Extract the [X, Y] coordinate from the center of the cell holding the provided text.  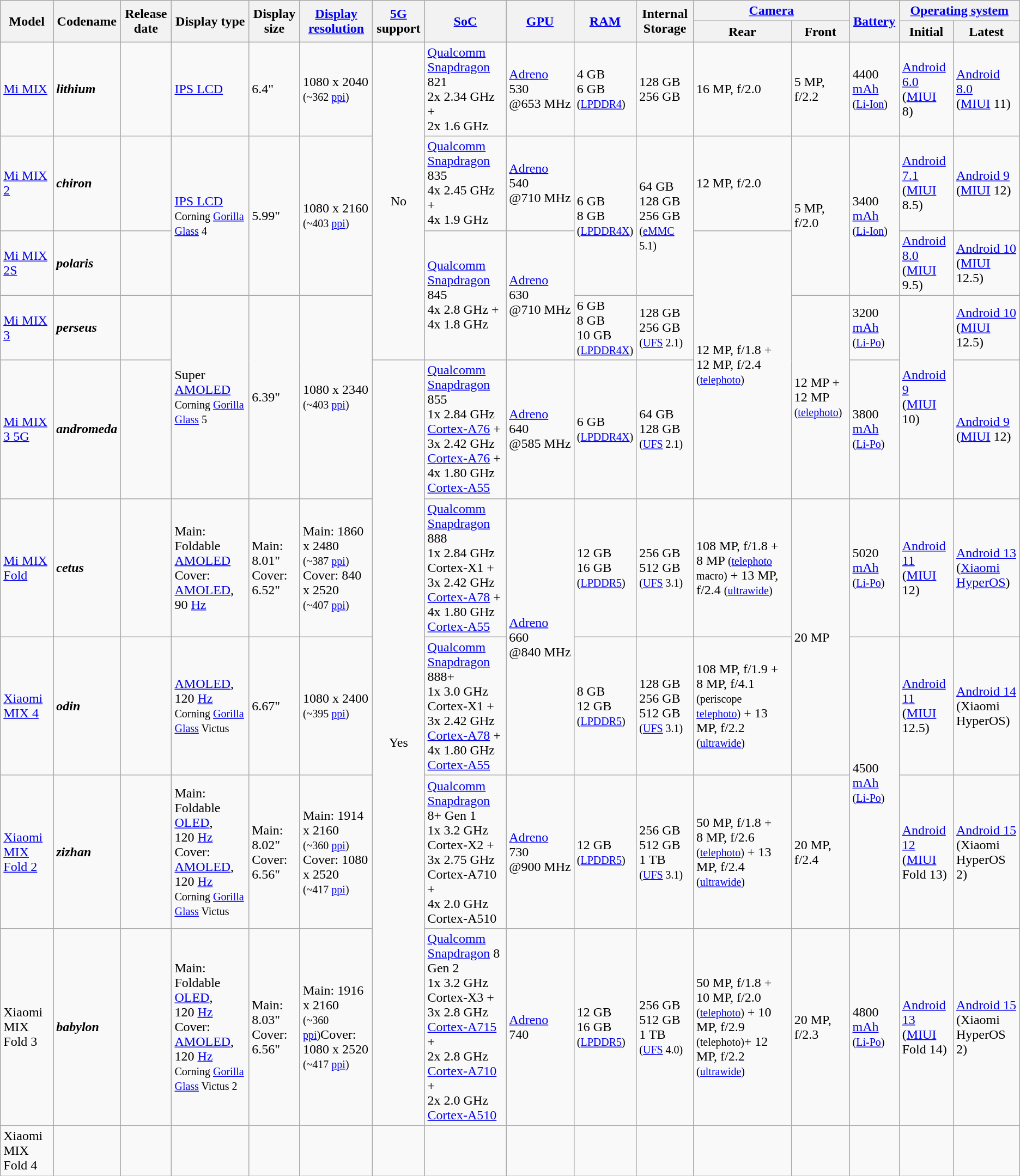
Adreno 660@840 MHz [541, 637]
Main: 1860 x 2480(~387 ppi)Cover: 840 x 2520(~407 ppi) [336, 568]
12 MP, f/1.8 +12 MP, f/2.4 (telephoto) [743, 364]
6.67" [275, 706]
Xiaomi MIX Fold 3 [27, 1027]
Android 13(Xiaomi HyperOS) [986, 568]
3400 mAh(Li-Ion) [874, 216]
cetus [87, 568]
5 MP, f/2.0 [821, 216]
108 MP, f/1.8 +8 MP (telephoto macro) + 13 MP, f/2.4 (ultrawide) [743, 568]
Adreno 530@653 MHz [541, 89]
Main: Foldable OLED, 120 HzCover: AMOLED, 120 HzCorning Gorilla Glass Victus 2 [210, 1027]
IPS LCD [210, 89]
16 MP, f/2.0 [743, 89]
64 GB128 GB(UFS 2.1) [665, 429]
20 MP [821, 637]
Android 8.0(MIUI 9.5) [926, 263]
Latest [986, 32]
Qualcomm Snapdragon 8354x 2.45 GHz +4x 1.9 GHz [465, 183]
1080 x 2160(~403 ppi) [336, 216]
1080 x 2340(~403 ppi) [336, 397]
Battery [874, 21]
50 MP, f/1.8 +10 MP, f/2.0 (telephoto) + 10 MP, f/2.9 (telephoto)+ 12 MP, f/2.2 (ultrawide) [743, 1027]
Main: Foldable OLED, 120 HzCover: AMOLED, 120 HzCorning Gorilla Glass Victus [210, 852]
Display type [210, 21]
Mi MIX Fold [27, 568]
3800 mAh(Li-Po) [874, 429]
Adreno 730@900 MHz [541, 852]
lithium [87, 89]
20 MP, f/2.3 [821, 1027]
Main: Foldable AMOLEDCover: AMOLED, 90 Hz [210, 568]
polaris [87, 263]
GPU [541, 21]
zizhan [87, 852]
4400 mAh(Li-Ion) [874, 89]
Xiaomi MIX Fold 2 [27, 852]
6 GB8 GB10 GB(LPDDR4X) [605, 328]
Android 12(MIUI Fold 13) [926, 852]
Display resolution [336, 21]
Initial [926, 32]
AMOLED, 120 HzCorning Gorilla Glass Victus [210, 706]
Main: 8.02"Cover: 6.56" [275, 852]
Mi MIX [27, 89]
Model [27, 21]
Xiaomi MIX 4 [27, 706]
4500 mAh(Li-Po) [874, 782]
Android 11(MIUI 12.5) [926, 706]
Android 13(MIUI Fold 14) [926, 1027]
Qualcomm Snapdragon 8212x 2.34 GHz +2x 1.6 GHz [465, 89]
Xiaomi MIX Fold 4 [27, 1150]
20 MP, f/2.4 [821, 852]
Mi MIX 3 5G [27, 429]
SoC [465, 21]
8 GB12 GB(LPDDR5) [605, 706]
5 MP, f/2.2 [821, 89]
4 GB6 GB(LPDDR4) [605, 89]
Mi MIX 2S [27, 263]
Display size [275, 21]
50 MP, f/1.8 +8 MP, f/2.6 (telephoto) + 13 MP, f/2.4 (ultrawide) [743, 852]
Qualcomm Snapdragon 8551x 2.84 GHz Cortex-A76 +3x 2.42 GHz Cortex-A76 +4x 1.80 GHz Cortex-A55 [465, 429]
Qualcomm Snapdragon 888+1x 3.0 GHz Cortex-X1 +3x 2.42 GHz Cortex-A78 +4x 1.80 GHz Cortex-A55 [465, 706]
Operating system [959, 11]
6 GB8 GB(LPDDR4X) [605, 216]
Codename [87, 21]
Qualcomm Snapdragon 8454x 2.8 GHz +4x 1.8 GHz [465, 295]
12 MP, f/2.0 [743, 183]
Qualcomm Snapdragon 8881x 2.84 GHz Cortex-X1 +3x 2.42 GHz Cortex-A78 +4x 1.80 GHz Cortex-A55 [465, 568]
Adreno 640@585 MHz [541, 429]
1080 x 2040(~362 ppi) [336, 89]
6.39" [275, 397]
babylon [87, 1027]
Android 7.1(MIUI 8.5) [926, 183]
No [399, 201]
6.4" [275, 89]
RAM [605, 21]
Android 14(Xiaomi HyperOS) [986, 706]
Qualcomm Snapdragon 8+ Gen 11x 3.2 GHz Cortex-X2 +3x 2.75 GHz Cortex-A710 +4x 2.0 GHz Cortex-A510 [465, 852]
Mi MIX 2 [27, 183]
chiron [87, 183]
odin [87, 706]
Main: 8.01"Cover: 6.52" [275, 568]
andromeda [87, 429]
Qualcomm Snapdragon 8 Gen 21x 3.2 GHz Cortex-X3 +3x 2.8 GHz Cortex-A715 +2x 2.8 GHz Cortex-A710 +2x 2.0 GHz Cortex-A510 [465, 1027]
Front [821, 32]
5.99" [275, 216]
3200 mAh(Li-Po) [874, 328]
108 MP, f/1.9 +8 MP, f/4.1 (periscope telephoto) + 13 MP, f/2.2 (ultrawide) [743, 706]
128 GB256 GB512 GB(UFS 3.1) [665, 706]
Camera [772, 11]
Android 6.0(MIUI 8) [926, 89]
Adreno 740 [541, 1027]
Rear [743, 32]
Internal Storage [665, 21]
Yes [399, 743]
Android 9(MIUI 10) [926, 397]
Mi MIX 3 [27, 328]
128 GB256 GB [665, 89]
64 GB128 GB256 GB(eMMC 5.1) [665, 216]
12 GB(LPDDR5) [605, 852]
256 GB512 GB1 TB(UFS 4.0) [665, 1027]
1080 x 2400(~395 ppi) [336, 706]
perseus [87, 328]
5020 mAh(Li-Po) [874, 568]
Adreno 540@710 MHz [541, 183]
256 GB512 GB(UFS 3.1) [665, 568]
128 GB256 GB(UFS 2.1) [665, 328]
5G support [399, 21]
Super AMOLEDCorning Gorilla Glass 5 [210, 397]
Android 11(MIUI 12) [926, 568]
4800 mAh(Li-Po) [874, 1027]
Main: 1916 x 2160(~360 ppi)Cover: 1080 x 2520(~417 ppi) [336, 1027]
Adreno 630@710 MHz [541, 295]
Main: 1914 x 2160(~360 ppi)Cover: 1080 x 2520(~417 ppi) [336, 852]
256 GB512 GB1 TB(UFS 3.1) [665, 852]
Android 8.0(MIUI 11) [986, 89]
12 MP +12 MP (telephoto) [821, 397]
Release date [146, 21]
Main: 8.03"Cover: 6.56" [275, 1027]
6 GB(LPDDR4X) [605, 429]
IPS LCDCorning Gorilla Glass 4 [210, 216]
